Search for the cell housing the specified text and yield its [x, y] center coordinate. 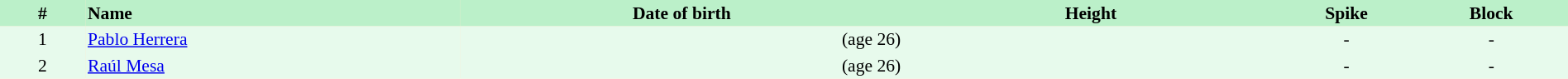
Pablo Herrera [273, 40]
# [43, 13]
Height [1090, 13]
1 [43, 40]
2 [43, 66]
Date of birth [681, 13]
Name [273, 13]
Spike [1346, 13]
Raúl Mesa [273, 66]
Block [1491, 13]
